Determine the [x, y] coordinate at the center of the cell enclosing the given text.  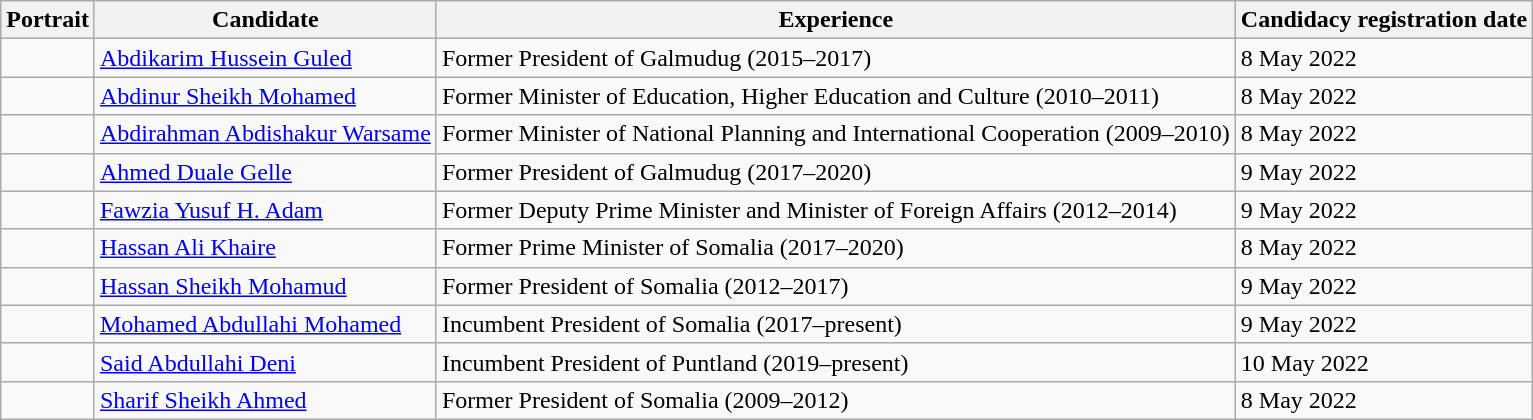
Abdikarim Hussein Guled [265, 58]
Hassan Ali Khaire [265, 248]
Incumbent President of Somalia (2017–present) [836, 324]
Former Deputy Prime Minister and Minister of Foreign Affairs (2012–2014) [836, 210]
Former President of Somalia (2009–2012) [836, 400]
Incumbent President of Puntland (2019–present) [836, 362]
10 May 2022 [1384, 362]
Candidate [265, 20]
Mohamed Abdullahi Mohamed [265, 324]
Former President of Somalia (2012–2017) [836, 286]
Portrait [48, 20]
Experience [836, 20]
Said Abdullahi Deni [265, 362]
Former Minister of National Planning and International Cooperation (2009–2010) [836, 134]
Hassan Sheikh Mohamud [265, 286]
Abdirahman Abdishakur Warsame [265, 134]
Former Minister of Education, Higher Education and Culture (2010–2011) [836, 96]
Former President of Galmudug (2017–2020) [836, 172]
Candidacy registration date [1384, 20]
Fawzia Yusuf H. Adam [265, 210]
Former President of Galmudug (2015–2017) [836, 58]
Sharif Sheikh Ahmed [265, 400]
Ahmed Duale Gelle [265, 172]
Abdinur Sheikh Mohamed [265, 96]
Former Prime Minister of Somalia (2017–2020) [836, 248]
